Return the [X, Y] coordinate for the center point of the cell that contains the specified text.  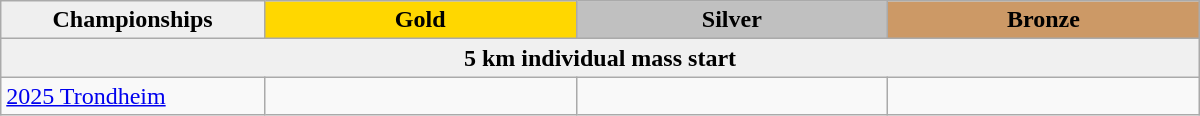
2025 Trondheim [133, 96]
Gold [420, 20]
Championships [133, 20]
Bronze [1044, 20]
5 km individual mass start [600, 58]
Silver [732, 20]
